Pinpoint the cell where the given text exists, returning its (x, y) midpoint coordinate. 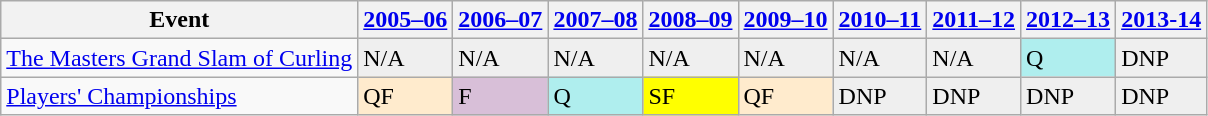
The Masters Grand Slam of Curling (180, 58)
2011–12 (974, 20)
2008–09 (690, 20)
2013-14 (1162, 20)
Players' Championships (180, 96)
SF (690, 96)
2010–11 (880, 20)
2012–13 (1068, 20)
Event (180, 20)
F (500, 96)
2006–07 (500, 20)
2005–06 (406, 20)
2009–10 (786, 20)
2007–08 (596, 20)
